From the cell containing the given text, extract its center point as (x, y) coordinate. 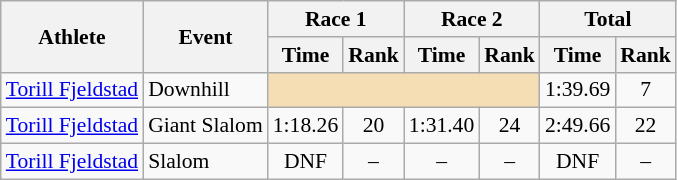
Total (608, 19)
1:18.26 (306, 126)
22 (646, 126)
Race 1 (336, 19)
Event (206, 36)
20 (374, 126)
Slalom (206, 162)
Downhill (206, 90)
Race 2 (472, 19)
7 (646, 90)
Athlete (72, 36)
Giant Slalom (206, 126)
2:49.66 (578, 126)
24 (510, 126)
1:31.40 (442, 126)
1:39.69 (578, 90)
